From the cell containing the given text, extract its center point as [X, Y] coordinate. 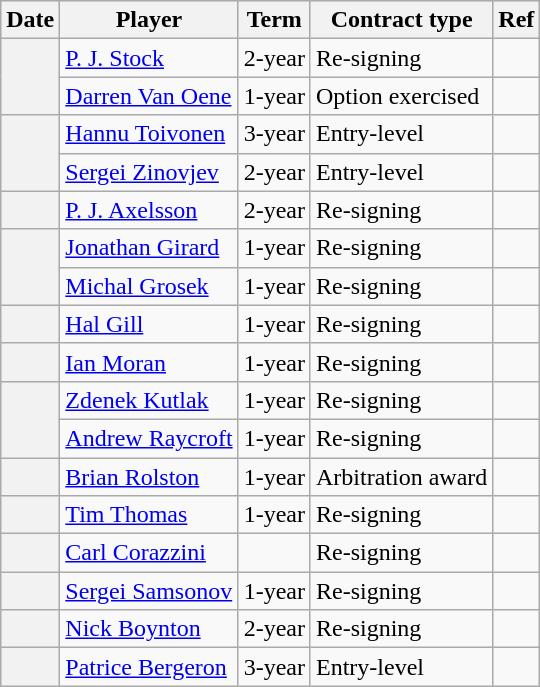
Jonathan Girard [149, 248]
Zdenek Kutlak [149, 400]
Michal Grosek [149, 286]
Tim Thomas [149, 515]
Option exercised [401, 96]
Andrew Raycroft [149, 438]
Nick Boynton [149, 629]
Ref [516, 20]
Sergei Samsonov [149, 591]
Contract type [401, 20]
Hal Gill [149, 324]
Player [149, 20]
Term [274, 20]
Brian Rolston [149, 477]
Carl Corazzini [149, 553]
Darren Van Oene [149, 96]
Ian Moran [149, 362]
Date [30, 20]
P. J. Axelsson [149, 210]
Sergei Zinovjev [149, 172]
Patrice Bergeron [149, 667]
Hannu Toivonen [149, 134]
Arbitration award [401, 477]
P. J. Stock [149, 58]
